Provide the [X, Y] coordinate of the cell's center where the given text is located.  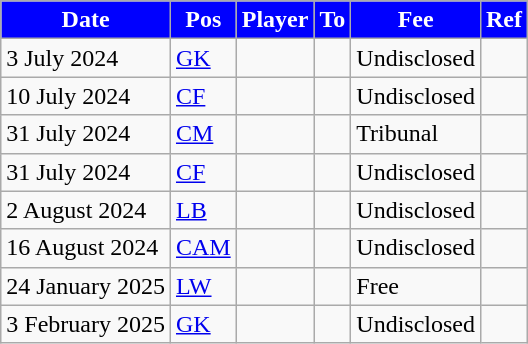
CM [203, 134]
Free [416, 286]
LW [203, 286]
LB [203, 210]
24 January 2025 [86, 286]
16 August 2024 [86, 248]
Date [86, 20]
Ref [504, 20]
3 July 2024 [86, 58]
10 July 2024 [86, 96]
To [332, 20]
Tribunal [416, 134]
2 August 2024 [86, 210]
Player [275, 20]
Fee [416, 20]
CAM [203, 248]
3 February 2025 [86, 324]
Pos [203, 20]
